Identify which cell holds the provided text, then report its [x, y] central coordinate. 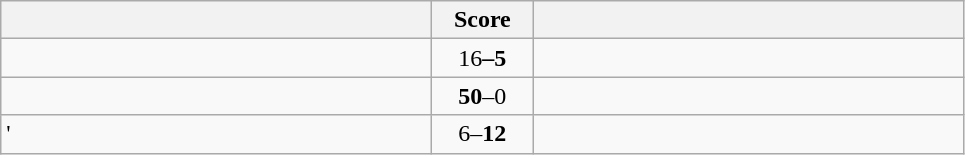
50–0 [482, 96]
16–5 [482, 58]
Score [482, 20]
' [216, 134]
6–12 [482, 134]
